Detect which cell encompasses the target text, then output its (x, y) center coordinate. 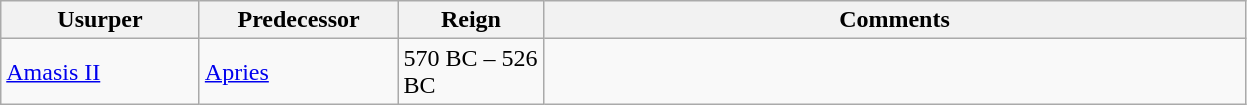
Comments (894, 20)
Usurper (100, 20)
Apries (298, 72)
Predecessor (298, 20)
Amasis II (100, 72)
570 BC – 526 BC (471, 72)
Reign (471, 20)
